Pinpoint the cell where the given text exists, returning its (x, y) midpoint coordinate. 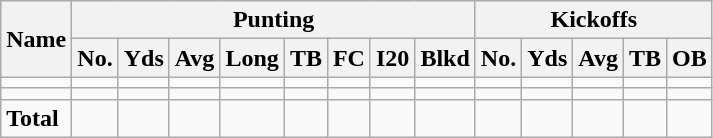
Total (36, 118)
Punting (274, 20)
Name (36, 39)
I20 (392, 58)
Long (252, 58)
Blkd (445, 58)
OB (690, 58)
FC (348, 58)
Kickoffs (594, 20)
